For the text-containing cell, return its midpoint in (X, Y) coordinate format. 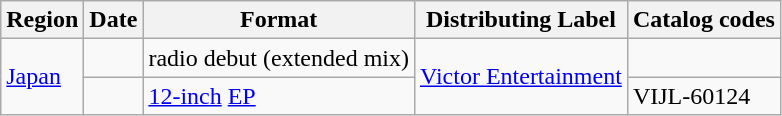
VIJL-60124 (704, 96)
Catalog codes (704, 20)
Format (279, 20)
radio debut (extended mix) (279, 58)
Region (42, 20)
Japan (42, 77)
Date (114, 20)
12-inch EP (279, 96)
Distributing Label (520, 20)
Victor Entertainment (520, 77)
